Return [x, y] of the center of cell containing provided text 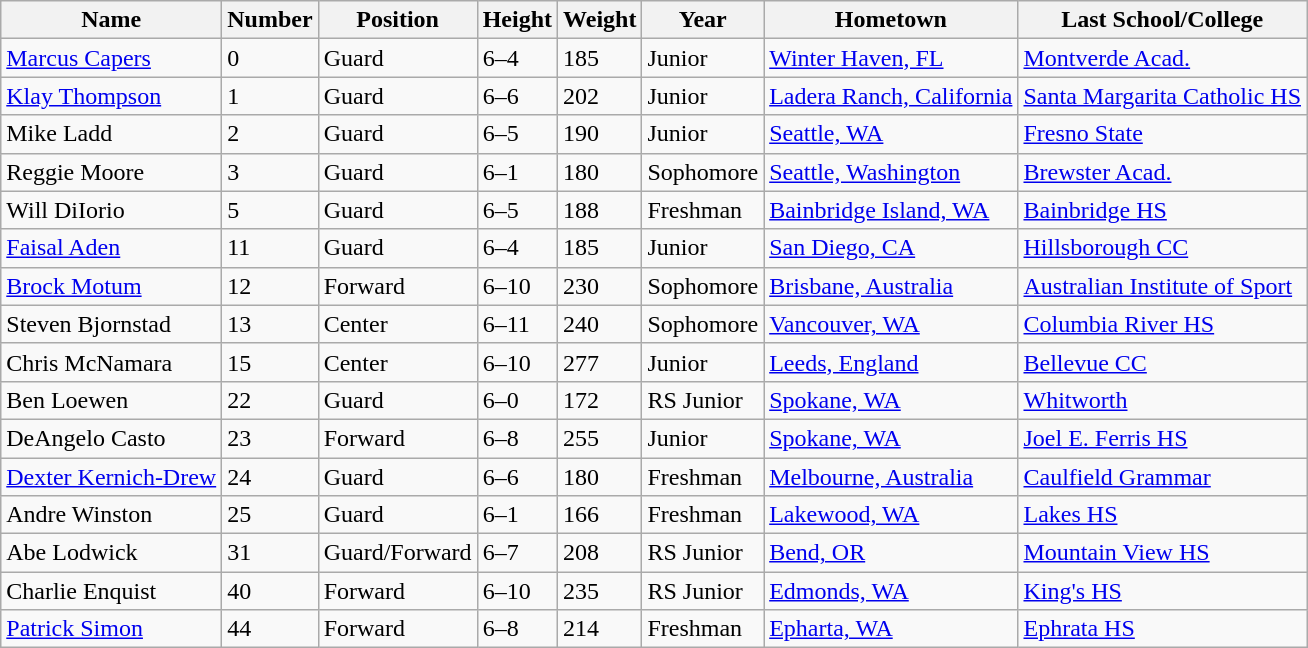
255 [600, 438]
Bend, OR [891, 553]
1 [270, 96]
Marcus Capers [112, 58]
24 [270, 477]
202 [600, 96]
277 [600, 362]
Lakes HS [1162, 515]
Chris McNamara [112, 362]
Brisbane, Australia [891, 286]
3 [270, 172]
0 [270, 58]
Melbourne, Australia [891, 477]
Epharta, WA [891, 629]
15 [270, 362]
Charlie Enquist [112, 591]
Seattle, Washington [891, 172]
Hometown [891, 20]
Caulfield Grammar [1162, 477]
Name [112, 20]
Columbia River HS [1162, 324]
22 [270, 400]
31 [270, 553]
208 [600, 553]
King's HS [1162, 591]
12 [270, 286]
Year [703, 20]
Fresno State [1162, 134]
Number [270, 20]
Vancouver, WA [891, 324]
Last School/College [1162, 20]
6–11 [517, 324]
13 [270, 324]
Steven Bjornstad [112, 324]
Andre Winston [112, 515]
Montverde Acad. [1162, 58]
Winter Haven, FL [891, 58]
Bainbridge Island, WA [891, 210]
DeAngelo Casto [112, 438]
Joel E. Ferris HS [1162, 438]
Lakewood, WA [891, 515]
166 [600, 515]
Mountain View HS [1162, 553]
Bellevue CC [1162, 362]
Patrick Simon [112, 629]
Height [517, 20]
Edmonds, WA [891, 591]
Brock Motum [112, 286]
25 [270, 515]
214 [600, 629]
Ephrata HS [1162, 629]
Dexter Kernich-Drew [112, 477]
6–7 [517, 553]
Leeds, England [891, 362]
Reggie Moore [112, 172]
Ladera Ranch, California [891, 96]
Abe Lodwick [112, 553]
172 [600, 400]
Faisal Aden [112, 248]
2 [270, 134]
Australian Institute of Sport [1162, 286]
240 [600, 324]
188 [600, 210]
230 [600, 286]
Seattle, WA [891, 134]
235 [600, 591]
Will DiIorio [112, 210]
190 [600, 134]
Ben Loewen [112, 400]
Weight [600, 20]
Guard/Forward [398, 553]
San Diego, CA [891, 248]
Klay Thompson [112, 96]
Mike Ladd [112, 134]
Position [398, 20]
44 [270, 629]
6–0 [517, 400]
Brewster Acad. [1162, 172]
Santa Margarita Catholic HS [1162, 96]
Whitworth [1162, 400]
5 [270, 210]
40 [270, 591]
23 [270, 438]
Bainbridge HS [1162, 210]
Hillsborough CC [1162, 248]
11 [270, 248]
